Find where the given text appears and provide that cell's center as (x, y) coordinate. 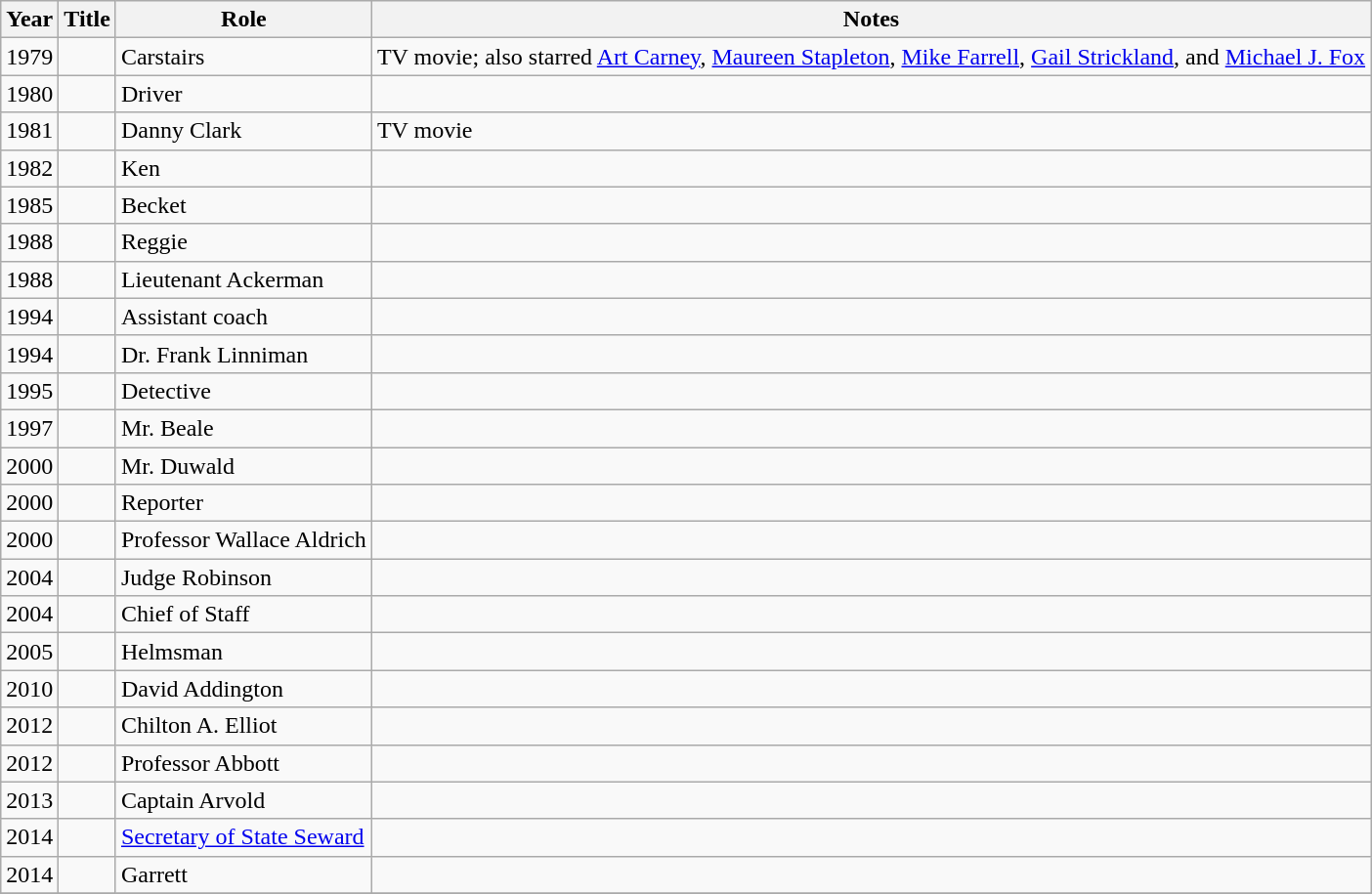
Helmsman (243, 652)
2013 (29, 800)
Judge Robinson (243, 577)
1980 (29, 94)
2010 (29, 689)
Year (29, 20)
Assistant coach (243, 317)
TV movie (871, 131)
Chilton A. Elliot (243, 726)
Becket (243, 205)
1985 (29, 205)
Driver (243, 94)
Professor Abbott (243, 763)
Reggie (243, 242)
Role (243, 20)
Professor Wallace Aldrich (243, 540)
Lieutenant Ackerman (243, 279)
David Addington (243, 689)
Reporter (243, 503)
Captain Arvold (243, 800)
TV movie; also starred Art Carney, Maureen Stapleton, Mike Farrell, Gail Strickland, and Michael J. Fox (871, 57)
Mr. Beale (243, 428)
Danny Clark (243, 131)
Dr. Frank Linniman (243, 354)
Mr. Duwald (243, 466)
Secretary of State Seward (243, 837)
Title (88, 20)
1982 (29, 168)
1979 (29, 57)
Garrett (243, 874)
1997 (29, 428)
1995 (29, 391)
2005 (29, 652)
Carstairs (243, 57)
Notes (871, 20)
Detective (243, 391)
Ken (243, 168)
1981 (29, 131)
Chief of Staff (243, 615)
